Provide the (X, Y) coordinate of the cell's center where the given text is located.  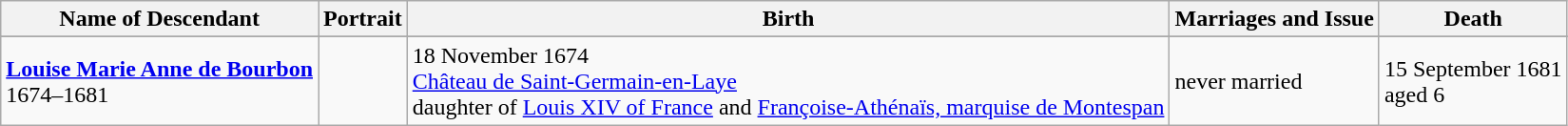
Name of Descendant (160, 19)
Marriages and Issue (1274, 19)
never married (1274, 81)
15 September 1681aged 6 (1473, 81)
18 November 1674Château de Saint-Germain-en-Layedaughter of Louis XIV of France and Françoise-Athénaïs, marquise de Montespan (788, 81)
Louise Marie Anne de Bourbon1674–1681 (160, 81)
Birth (788, 19)
Death (1473, 19)
Portrait (363, 19)
